Return [x, y] of the center of cell containing provided text 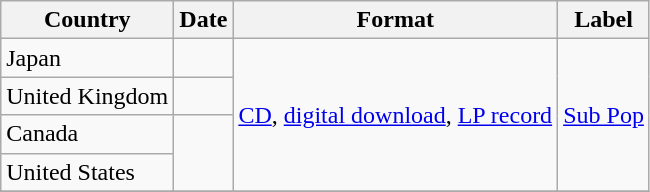
Label [604, 20]
Sub Pop [604, 115]
Country [88, 20]
United States [88, 172]
United Kingdom [88, 96]
CD, digital download, LP record [396, 115]
Canada [88, 134]
Format [396, 20]
Date [204, 20]
Japan [88, 58]
